Search for the cell housing the specified text and yield its [X, Y] center coordinate. 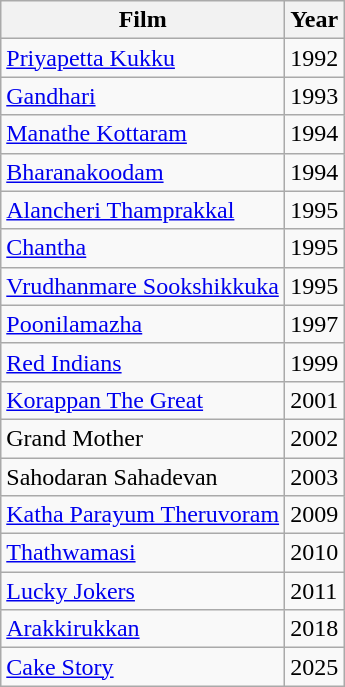
1993 [314, 96]
2003 [314, 477]
Sahodaran Sahadevan [143, 477]
Alancheri Thamprakkal [143, 210]
Priyapetta Kukku [143, 58]
2010 [314, 553]
Film [143, 20]
Lucky Jokers [143, 591]
Vrudhanmare Sookshikkuka [143, 286]
2011 [314, 591]
Bharanakoodam [143, 172]
Red Indians [143, 362]
Arakkirukkan [143, 629]
2018 [314, 629]
Manathe Kottaram [143, 134]
1999 [314, 362]
Cake Story [143, 667]
2001 [314, 400]
1997 [314, 324]
Korappan The Great [143, 400]
Gandhari [143, 96]
Thathwamasi [143, 553]
Poonilamazha [143, 324]
2025 [314, 667]
Chantha [143, 248]
2002 [314, 438]
Year [314, 20]
Grand Mother [143, 438]
2009 [314, 515]
Katha Parayum Theruvoram [143, 515]
1992 [314, 58]
